From the cell containing the given text, extract its center point as (x, y) coordinate. 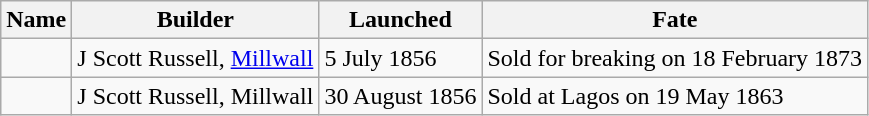
Sold for breaking on 18 February 1873 (675, 58)
Launched (400, 20)
5 July 1856 (400, 58)
30 August 1856 (400, 96)
Builder (196, 20)
Name (36, 20)
Sold at Lagos on 19 May 1863 (675, 96)
Fate (675, 20)
